Capture the cell that displays the provided text and extract its [X, Y] central coordinate. 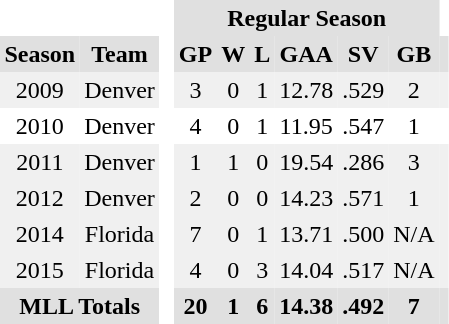
2014 [40, 234]
14.04 [306, 270]
20 [195, 306]
MLL Totals [80, 306]
2011 [40, 162]
GP [195, 54]
.500 [364, 234]
Season [40, 54]
.529 [364, 90]
GB [414, 54]
W [234, 54]
6 [262, 306]
2012 [40, 198]
Regular Season [306, 18]
2010 [40, 126]
.517 [364, 270]
Team [120, 54]
.547 [364, 126]
.286 [364, 162]
.571 [364, 198]
SV [364, 54]
19.54 [306, 162]
GAA [306, 54]
11.95 [306, 126]
12.78 [306, 90]
14.23 [306, 198]
13.71 [306, 234]
2009 [40, 90]
14.38 [306, 306]
2015 [40, 270]
.492 [364, 306]
L [262, 54]
